Extract the (X, Y) coordinate from the center of the cell holding the provided text.  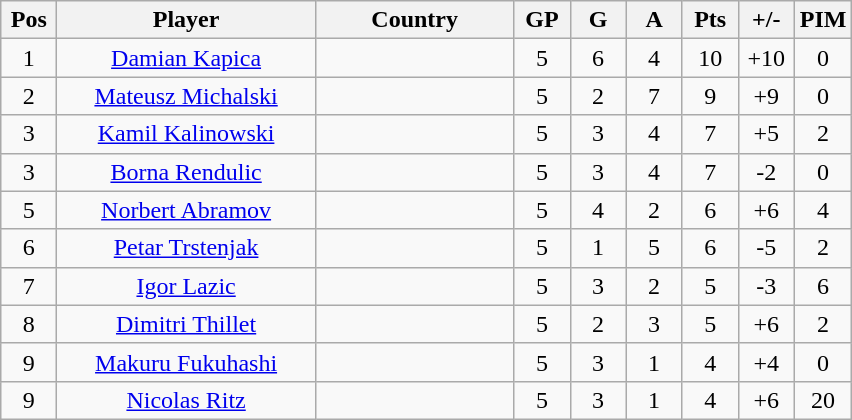
+10 (766, 58)
PIM (823, 20)
20 (823, 400)
Player (186, 20)
+4 (766, 362)
8 (29, 324)
Petar Trstenjak (186, 248)
-5 (766, 248)
Igor Lazic (186, 286)
-2 (766, 172)
-3 (766, 286)
Mateusz Michalski (186, 96)
Damian Kapica (186, 58)
Makuru Fukuhashi (186, 362)
Norbert Abramov (186, 210)
+5 (766, 134)
Country (414, 20)
+/- (766, 20)
+9 (766, 96)
G (598, 20)
Dimitri Thillet (186, 324)
Pos (29, 20)
10 (710, 58)
Borna Rendulic (186, 172)
GP (542, 20)
Kamil Kalinowski (186, 134)
Nicolas Ritz (186, 400)
A (654, 20)
Pts (710, 20)
